Capture the cell that displays the provided text and extract its (x, y) central coordinate. 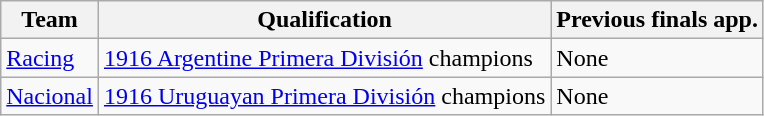
Previous finals app. (658, 20)
1916 Uruguayan Primera División champions (324, 96)
1916 Argentine Primera División champions (324, 58)
Nacional (50, 96)
Racing (50, 58)
Team (50, 20)
Qualification (324, 20)
